Search for the cell housing the specified text and yield its [x, y] center coordinate. 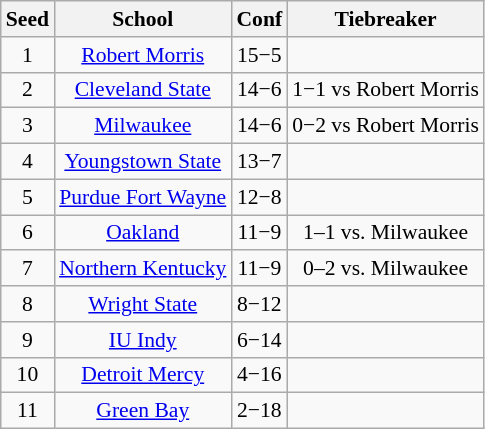
4 [28, 162]
Conf [259, 19]
11 [28, 411]
Milwaukee [142, 126]
12−8 [259, 197]
9 [28, 340]
0–2 vs. Milwaukee [386, 269]
1−1 vs Robert Morris [386, 90]
13−7 [259, 162]
6−14 [259, 340]
10 [28, 375]
School [142, 19]
Robert Morris [142, 55]
Northern Kentucky [142, 269]
Detroit Mercy [142, 375]
1–1 vs. Milwaukee [386, 233]
Green Bay [142, 411]
Wright State [142, 304]
Purdue Fort Wayne [142, 197]
Seed [28, 19]
IU Indy [142, 340]
1 [28, 55]
0−2 vs Robert Morris [386, 126]
7 [28, 269]
Tiebreaker [386, 19]
6 [28, 233]
5 [28, 197]
8−12 [259, 304]
8 [28, 304]
4−16 [259, 375]
Cleveland State [142, 90]
15−5 [259, 55]
2−18 [259, 411]
2 [28, 90]
Oakland [142, 233]
3 [28, 126]
Youngstown State [142, 162]
